From the cell containing the given text, extract its center point as [X, Y] coordinate. 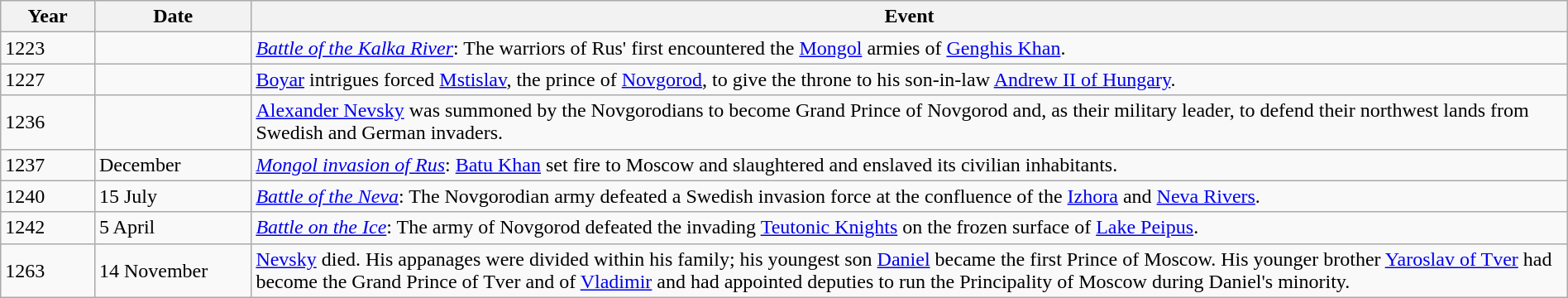
1240 [48, 196]
Battle on the Ice: The army of Novgorod defeated the invading Teutonic Knights on the frozen surface of Lake Peipus. [910, 228]
1227 [48, 79]
Year [48, 17]
1236 [48, 123]
15 July [172, 196]
Battle of the Kalka River: The warriors of Rus' first encountered the Mongol armies of Genghis Khan. [910, 48]
1223 [48, 48]
Mongol invasion of Rus: Batu Khan set fire to Moscow and slaughtered and enslaved its civilian inhabitants. [910, 165]
Battle of the Neva: The Novgorodian army defeated a Swedish invasion force at the confluence of the Izhora and Neva Rivers. [910, 196]
1263 [48, 270]
5 April [172, 228]
Date [172, 17]
Boyar intrigues forced Mstislav, the prince of Novgorod, to give the throne to his son-in-law Andrew II of Hungary. [910, 79]
Event [910, 17]
14 November [172, 270]
December [172, 165]
1242 [48, 228]
1237 [48, 165]
